Scan for the cell matching the given text and deliver its (X, Y) coordinate at center. 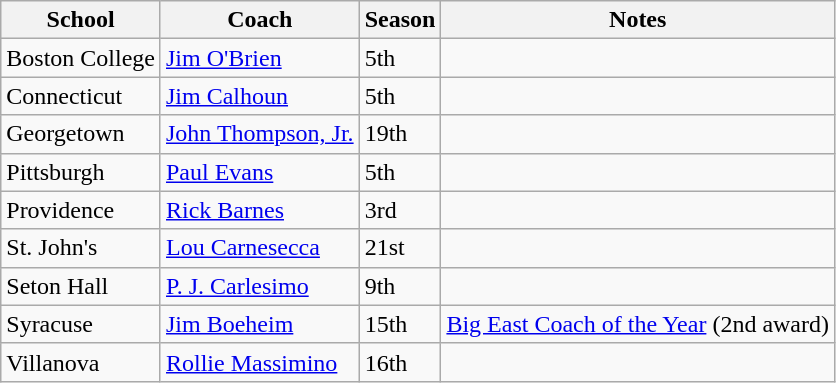
16th (400, 362)
Villanova (81, 362)
Season (400, 20)
15th (400, 324)
St. John's (81, 248)
21st (400, 248)
Pittsburgh (81, 172)
Boston College (81, 58)
Jim Calhoun (260, 96)
Syracuse (81, 324)
John Thompson, Jr. (260, 134)
Rick Barnes (260, 210)
P. J. Carlesimo (260, 286)
Connecticut (81, 96)
Coach (260, 20)
9th (400, 286)
Rollie Massimino (260, 362)
Lou Carnesecca (260, 248)
Providence (81, 210)
Paul Evans (260, 172)
Georgetown (81, 134)
Jim Boeheim (260, 324)
Seton Hall (81, 286)
School (81, 20)
19th (400, 134)
Jim O'Brien (260, 58)
Big East Coach of the Year (2nd award) (638, 324)
Notes (638, 20)
3rd (400, 210)
